For the text-containing cell, return its midpoint in (X, Y) coordinate format. 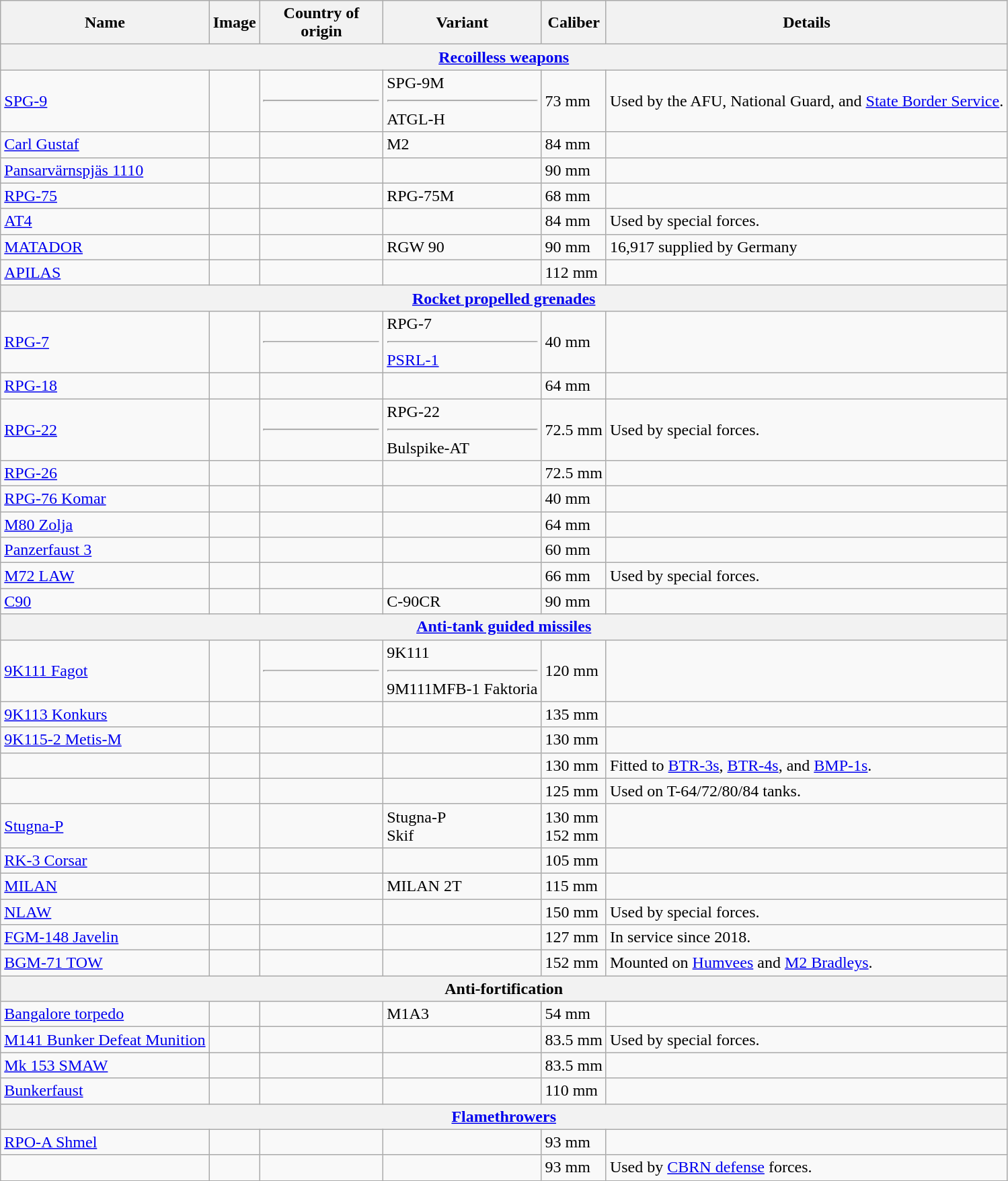
RPG-18 (105, 385)
Caliber (574, 23)
M2 (463, 145)
Anti-fortification (504, 989)
RPG-75M (463, 196)
73 mm (574, 101)
RPG-26 (105, 473)
FGM-148 Javelin (105, 938)
66 mm (574, 576)
9K111 Fagot (105, 671)
SPG-9 (105, 101)
Panzerfaust 3 (105, 550)
BGM-71 TOW (105, 963)
C90 (105, 601)
Details (806, 23)
Flamethrowers (504, 1116)
AT4 (105, 221)
Image (234, 23)
MILAN 2T (463, 886)
Used on T-64/72/80/84 tanks. (806, 791)
127 mm (574, 938)
Variant (463, 23)
RPO-A Shmel (105, 1142)
Used by the AFU, National Guard, and State Border Service. (806, 101)
M141 Bunker Defeat Munition (105, 1040)
54 mm (574, 1014)
68 mm (574, 196)
RPG-76 Komar (105, 499)
135 mm (574, 714)
60 mm (574, 550)
16,917 supplied by Germany (806, 247)
9K1119M111MFB-1 Faktoria (463, 671)
Mk 153 SMAW (105, 1065)
Anti-tank guided missiles (504, 627)
110 mm (574, 1091)
150 mm (574, 911)
Fitted to BTR-3s, BTR-4s, and BMP-1s. (806, 765)
Name (105, 23)
RPG-22 (105, 429)
Bangalore torpedo (105, 1014)
RPG-75 (105, 196)
M72 LAW (105, 576)
Country of origin (321, 23)
RK-3 Corsar (105, 860)
120 mm (574, 671)
115 mm (574, 886)
125 mm (574, 791)
152 mm (574, 963)
9K115-2 Metis-M (105, 740)
RPG-7 (105, 342)
130 mm152 mm (574, 826)
9K113 Konkurs (105, 714)
M1A3 (463, 1014)
MILAN (105, 886)
C-90CR (463, 601)
In service since 2018. (806, 938)
M80 Zolja (105, 525)
NLAW (105, 911)
112 mm (574, 272)
Rocket propelled grenades (504, 298)
Carl Gustaf (105, 145)
MATADOR (105, 247)
Stugna-P (105, 826)
Recoilless weapons (504, 57)
RPG-7PSRL-1 (463, 342)
RGW 90 (463, 247)
Mounted on Humvees and M2 Bradleys. (806, 963)
SPG-9MATGL-H (463, 101)
RPG-22Bulspike-AT (463, 429)
Stugna-PSkif (463, 826)
105 mm (574, 860)
Bunkerfaust (105, 1091)
Pansarvärnspjäs 1110 (105, 170)
APILAS (105, 272)
Used by CBRN defense forces. (806, 1168)
